For the text-containing cell, return its midpoint in [x, y] coordinate format. 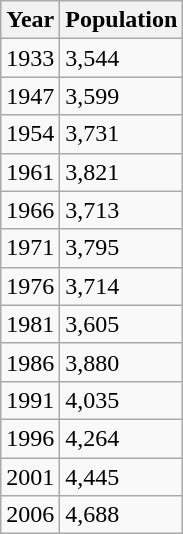
3,713 [122, 210]
Year [30, 20]
1986 [30, 362]
3,544 [122, 58]
4,035 [122, 400]
1954 [30, 134]
1991 [30, 400]
2001 [30, 477]
3,714 [122, 286]
1933 [30, 58]
3,795 [122, 248]
4,264 [122, 438]
1961 [30, 172]
4,445 [122, 477]
1981 [30, 324]
3,605 [122, 324]
1947 [30, 96]
1971 [30, 248]
3,821 [122, 172]
3,880 [122, 362]
Population [122, 20]
1996 [30, 438]
2006 [30, 515]
1966 [30, 210]
3,599 [122, 96]
4,688 [122, 515]
3,731 [122, 134]
1976 [30, 286]
